Determine the (x, y) coordinate at the center of the cell enclosing the given text.  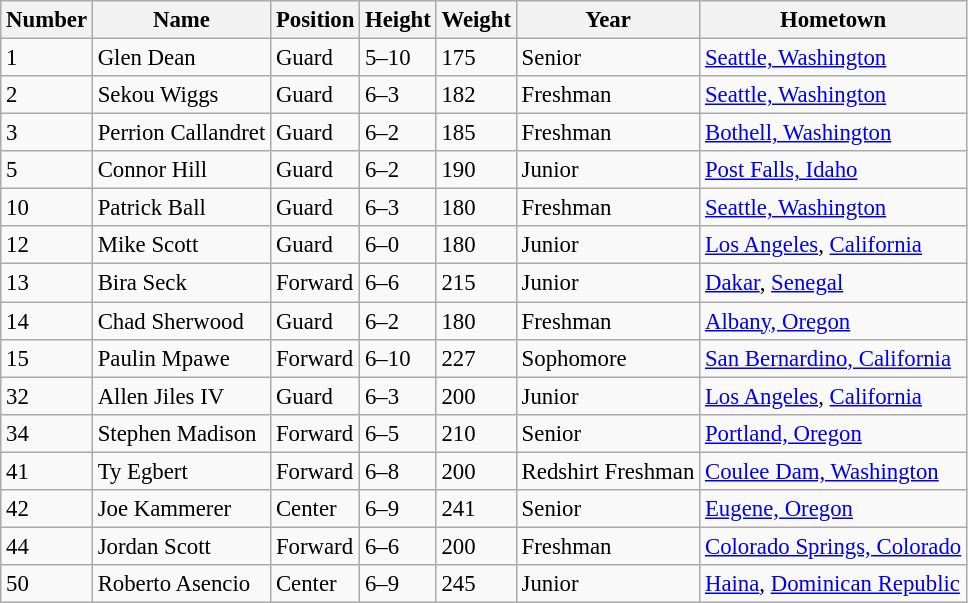
Glen Dean (181, 58)
Connor Hill (181, 170)
Post Falls, Idaho (834, 170)
5 (47, 170)
6–0 (398, 245)
Name (181, 20)
Eugene, Oregon (834, 509)
Portland, Oregon (834, 433)
Bothell, Washington (834, 133)
3 (47, 133)
San Bernardino, California (834, 358)
Sekou Wiggs (181, 95)
Mike Scott (181, 245)
190 (476, 170)
Jordan Scott (181, 546)
227 (476, 358)
Weight (476, 20)
32 (47, 396)
Dakar, Senegal (834, 283)
10 (47, 208)
210 (476, 433)
Allen Jiles IV (181, 396)
175 (476, 58)
Height (398, 20)
Redshirt Freshman (608, 471)
6–8 (398, 471)
215 (476, 283)
5–10 (398, 58)
Colorado Springs, Colorado (834, 546)
Albany, Oregon (834, 321)
Year (608, 20)
6–5 (398, 433)
Haina, Dominican Republic (834, 584)
Coulee Dam, Washington (834, 471)
14 (47, 321)
2 (47, 95)
Paulin Mpawe (181, 358)
41 (47, 471)
13 (47, 283)
Sophomore (608, 358)
Joe Kammerer (181, 509)
Roberto Asencio (181, 584)
Ty Egbert (181, 471)
15 (47, 358)
34 (47, 433)
6–10 (398, 358)
182 (476, 95)
Perrion Callandret (181, 133)
245 (476, 584)
Number (47, 20)
1 (47, 58)
Bira Seck (181, 283)
Chad Sherwood (181, 321)
12 (47, 245)
50 (47, 584)
185 (476, 133)
Patrick Ball (181, 208)
42 (47, 509)
Position (316, 20)
44 (47, 546)
Hometown (834, 20)
Stephen Madison (181, 433)
241 (476, 509)
